Determine the (X, Y) coordinate at the center of the cell enclosing the given text.  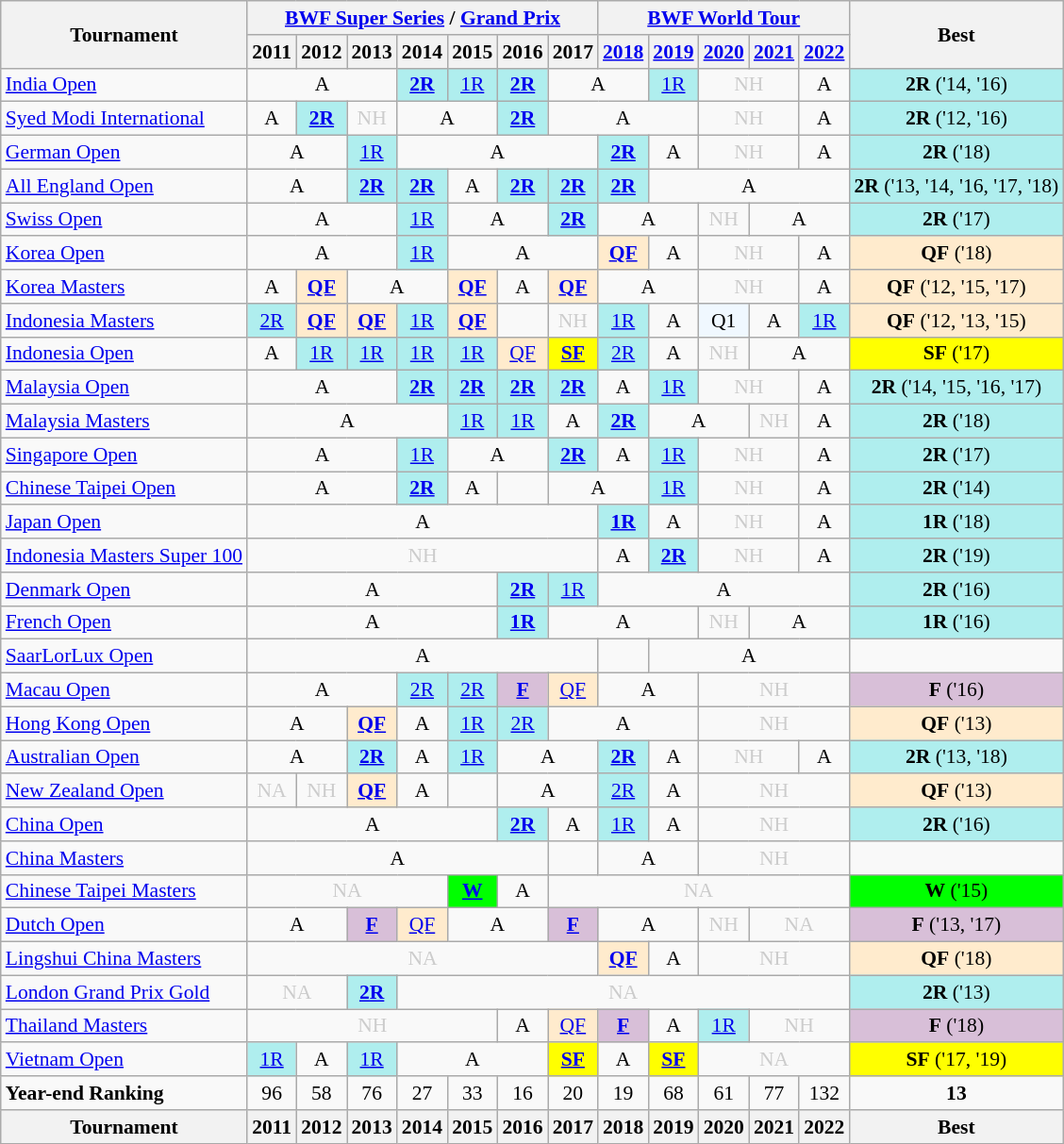
2R ('13, '14, '16, '17, '18) (956, 186)
Australian Open (125, 757)
27 (423, 1093)
China Masters (125, 858)
SF ('17) (956, 354)
New Zealand Open (125, 791)
India Open (125, 85)
F ('13, '17) (956, 925)
68 (673, 1093)
German Open (125, 153)
W (472, 891)
2R ('19) (956, 555)
Swiss Open (125, 220)
Japan Open (125, 522)
F ('16) (956, 690)
58 (321, 1093)
Thailand Masters (125, 1026)
2R ('13) (956, 992)
Malaysia Open (125, 388)
SaarLorLux Open (125, 656)
Lingshui China Masters (125, 959)
All England Open (125, 186)
Singapore Open (125, 455)
77 (773, 1093)
Indonesia Open (125, 354)
Denmark Open (125, 589)
Indonesia Masters Super 100 (125, 555)
Syed Modi International (125, 119)
16 (523, 1093)
BWF World Tour (723, 18)
Hong Kong Open (125, 723)
61 (724, 1093)
2R ('14, '15, '16, '17) (956, 388)
19 (623, 1093)
SF ('17, '19) (956, 1060)
French Open (125, 622)
76 (372, 1093)
20 (574, 1093)
2R ('14, '16) (956, 85)
Vietnam Open (125, 1060)
1R ('18) (956, 522)
33 (472, 1093)
BWF Super Series / Grand Prix (423, 18)
Q1 (724, 321)
2R ('12, '16) (956, 119)
13 (956, 1093)
1R ('16) (956, 622)
2R ('14) (956, 489)
2R ('13, '18) (956, 757)
Dutch Open (125, 925)
Indonesia Masters (125, 321)
China Open (125, 824)
Korea Masters (125, 287)
London Grand Prix Gold (125, 992)
Malaysia Masters (125, 422)
W ('15) (956, 891)
F ('18) (956, 1026)
Korea Open (125, 254)
QF ('12, '15, '17) (956, 287)
132 (824, 1093)
96 (272, 1093)
Chinese Taipei Masters (125, 891)
Year-end Ranking (125, 1093)
Macau Open (125, 690)
QF ('12, '13, '15) (956, 321)
Chinese Taipei Open (125, 489)
